Return (X, Y) of the center of cell containing provided text 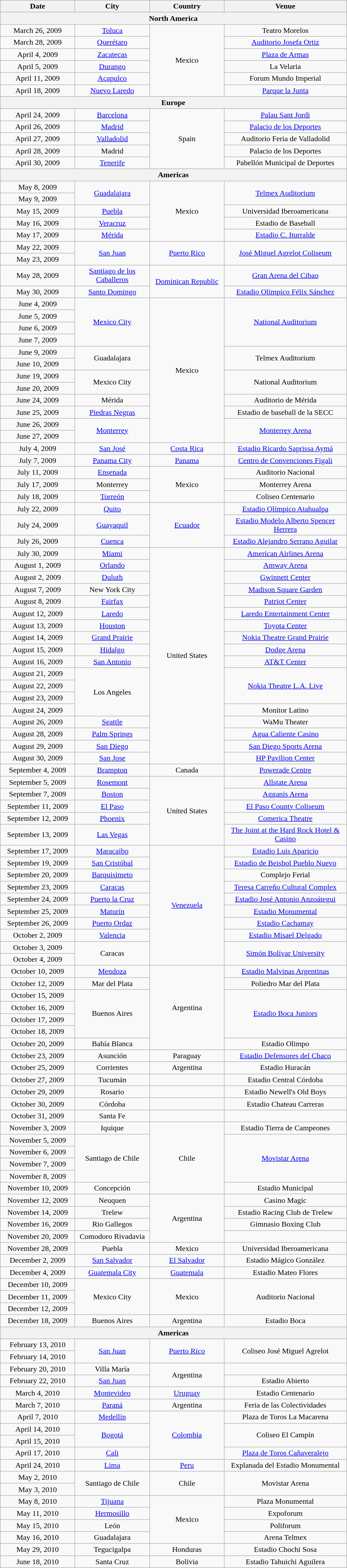
Amway Arena (285, 565)
Allstate Arena (285, 782)
Hidalgo (112, 650)
El Paso County Coliseum (285, 806)
Agua Caliente Casino (285, 734)
May 8, 2009 (38, 187)
HP Pavilion Center (285, 758)
February 20, 2010 (38, 1369)
October 15, 2009 (38, 996)
October 27, 2009 (38, 1080)
Estadio Huracán (285, 1068)
Bogotá (112, 1435)
July 26, 2009 (38, 541)
WaMu Theater (285, 722)
October 10, 2009 (38, 971)
Uruguay (187, 1393)
Costa Rica (187, 448)
Orlando (112, 565)
Agganis Arena (285, 794)
Estadio Ricardo Saprissa Aymá (285, 448)
October 18, 2009 (38, 1032)
November 6, 2009 (38, 1152)
Estadio de Beisbol Pueblo Nuevo (285, 863)
September 24, 2009 (38, 899)
Parque la Junta (285, 91)
Casino Magic (285, 1200)
Estadio Mágico González (285, 1260)
August 1, 2009 (38, 565)
Gimnasio Boxing Club (285, 1224)
October 17, 2009 (38, 1020)
Boston (112, 794)
Estadio Racing Club de Trelew (285, 1212)
December 2, 2009 (38, 1260)
Guatemala City (112, 1272)
December 18, 2009 (38, 1321)
September 4, 2009 (38, 770)
June 4, 2009 (38, 304)
Poliforum (285, 1526)
Estadio Chochi Sosa (285, 1550)
Piedras Negras (112, 412)
Dodge Arena (285, 650)
Peru (187, 1465)
Expoforum (285, 1513)
Dominican Republic (187, 282)
June 6, 2009 (38, 328)
April 24, 2009 (38, 115)
Laredo (112, 614)
Houston (112, 626)
Hermosillo (112, 1513)
September 19, 2009 (38, 863)
Country (187, 6)
Veracruz (112, 223)
May 11, 2010 (38, 1513)
Coliseo José Miguel Agrelot (285, 1351)
October 20, 2009 (38, 1044)
Villa María (112, 1369)
Estadio Luis Aparicio (285, 851)
April 27, 2009 (38, 139)
Tenerife (112, 163)
Neuquen (112, 1200)
Las Vegas (112, 835)
August 28, 2009 (38, 734)
Durango (112, 66)
August 16, 2009 (38, 662)
Brampton (112, 770)
November 3, 2009 (38, 1128)
Estadio Tierra de Campeones (285, 1128)
Ensenada (112, 472)
Plaza de Armas (285, 54)
May 15, 2009 (38, 211)
Date (38, 6)
Santiago de los Caballeros (112, 275)
Córdoba (112, 1104)
October 12, 2009 (38, 984)
Estadio Central Córdoba (285, 1080)
Rosario (112, 1092)
June 9, 2009 (38, 352)
June 18, 2010 (38, 1562)
Coliseo Centenario (285, 497)
April 7, 2010 (38, 1417)
Zacatecas (112, 54)
Estadio Cachamay (285, 923)
Palm Springs (112, 734)
San Jose (112, 758)
April 17, 2010 (38, 1453)
Europe (173, 103)
September 13, 2009 (38, 835)
Toyota Center (285, 626)
Estadio Mateo Flores (285, 1272)
May 15, 2010 (38, 1526)
November 8, 2009 (38, 1176)
April 11, 2009 (38, 78)
San Diego Sports Arena (285, 746)
December 10, 2009 (38, 1284)
Teresa Carreño Cultural Complex (285, 887)
September 20, 2009 (38, 875)
Pabellón Municipal de Deportes (285, 163)
Comodoro Rivadavia (112, 1236)
August 2, 2009 (38, 578)
León (112, 1526)
Estadio Newell's Old Boys (285, 1092)
November 5, 2009 (38, 1140)
Honduras (187, 1550)
February 13, 2010 (38, 1345)
El Paso (112, 806)
Tijuana (112, 1501)
Miami (112, 553)
June 5, 2009 (38, 316)
July 17, 2009 (38, 484)
Coliseo El Campín (285, 1435)
May 16, 2009 (38, 223)
November 10, 2009 (38, 1188)
Santa Cruz (112, 1562)
Feria de las Colectividades (285, 1405)
North America (173, 18)
City (112, 6)
Estadio Alejandro Serrano Aguilar (285, 541)
Puerto Ordaz (112, 923)
Iquique (112, 1128)
February 22, 2010 (38, 1381)
November 16, 2009 (38, 1224)
Estadio Tahuichi Aguilera (285, 1562)
August 30, 2009 (38, 758)
Rosemont (112, 782)
Palau Sant Jordi (285, 115)
August 14, 2009 (38, 638)
November 7, 2009 (38, 1164)
July 18, 2009 (38, 497)
Estadio Olimpo (285, 1044)
Estadio Boca Juniors (285, 1014)
May 28, 2009 (38, 275)
Gran Arena del Cibao (285, 275)
October 4, 2009 (38, 959)
Corrientes (112, 1068)
Gwinnett Center (285, 578)
San Antonio (112, 662)
Powerade Centre (285, 770)
December 12, 2009 (38, 1309)
July 24, 2009 (38, 525)
Rio Gallegos (112, 1224)
Estadio Misael Delgado (285, 935)
Explanada del Estadio Monumental (285, 1465)
April 18, 2009 (38, 91)
Estadio C. Iturralde (285, 235)
Comerica Theatre (285, 818)
Los Angeles (112, 692)
Nuevo Laredo (112, 91)
Bolivia (187, 1562)
Barquisimeto (112, 875)
December 11, 2009 (38, 1296)
April 30, 2009 (38, 163)
April 15, 2010 (38, 1441)
May 2, 2010 (38, 1477)
May 3, 2010 (38, 1489)
September 12, 2009 (38, 818)
May 22, 2009 (38, 247)
José Miguel Agrelot Coliseum (285, 253)
May 16, 2010 (38, 1538)
Maturín (112, 911)
Spain (187, 139)
El Salvador (187, 1260)
Bahía Blanca (112, 1044)
Paraguay (187, 1056)
September 26, 2009 (38, 923)
Estadio Monumental (285, 911)
December 4, 2009 (38, 1272)
October 31, 2009 (38, 1116)
September 23, 2009 (38, 887)
May 29, 2010 (38, 1550)
Panama City (112, 460)
San Cristóbal (112, 863)
Auditorio Josefa Ortiz (285, 42)
April 24, 2010 (38, 1465)
Estadio Modelo Alberto Spencer Herrera (285, 525)
March 7, 2010 (38, 1405)
October 25, 2009 (38, 1068)
Tucumán (112, 1080)
The Joint at the Hard Rock Hotel & Casino (285, 835)
Estadio Chateau Carreras (285, 1104)
Toluca (112, 30)
June 26, 2009 (38, 424)
Asunción (112, 1056)
Estadio José Antonio Anzoátegui (285, 899)
Santo Domingo (112, 292)
Teatro Morelos (285, 30)
Venezuela (187, 905)
February 14, 2010 (38, 1357)
Maracaibo (112, 851)
June 19, 2009 (38, 376)
Grand Prairie (112, 638)
Ecuador (187, 525)
Duluth (112, 578)
October 23, 2009 (38, 1056)
Canada (187, 770)
Cuenca (112, 541)
Quito (112, 509)
June 7, 2009 (38, 340)
Poliedro Mar del Plata (285, 984)
Venue (285, 6)
Phoenix (112, 818)
Estadio Municipal (285, 1188)
Estadio Malvinas Argentinas (285, 971)
Forum Mundo Imperial (285, 78)
Arena Telmex (285, 1538)
Auditorio Feria de Valladolid (285, 139)
Mendoza (112, 971)
Colombia (187, 1435)
November 14, 2009 (38, 1212)
Plaza de Toros La Macarena (285, 1417)
Plaza de Toros Cañaveralejo (285, 1453)
May 23, 2009 (38, 259)
Estadio de Baseball (285, 223)
May 17, 2009 (38, 235)
October 30, 2009 (38, 1104)
August 12, 2009 (38, 614)
Nokia Theatre L.A. Live (285, 686)
Patriot Center (285, 602)
Concepción (112, 1188)
July 30, 2009 (38, 553)
August 13, 2009 (38, 626)
August 22, 2009 (38, 686)
May 30, 2009 (38, 292)
August 21, 2009 (38, 674)
Paraná (112, 1405)
August 24, 2009 (38, 710)
American Airlines Arena (285, 553)
March 4, 2010 (38, 1393)
Plaza Monumental (285, 1501)
August 15, 2009 (38, 650)
Monitor Latino (285, 710)
June 10, 2009 (38, 364)
July 7, 2009 (38, 460)
June 20, 2009 (38, 388)
September 7, 2009 (38, 794)
October 3, 2009 (38, 947)
September 25, 2009 (38, 911)
Estadio Boca (285, 1321)
Trelew (112, 1212)
Medellín (112, 1417)
Simón Bolívar University (285, 953)
June 27, 2009 (38, 436)
Auditorio de Mérida (285, 400)
November 12, 2009 (38, 1200)
Montevideo (112, 1393)
Estadio Olímpico Félix Sánchez (285, 292)
April 26, 2009 (38, 127)
New York City (112, 590)
Valladolid (112, 139)
April 5, 2009 (38, 66)
Acapulco (112, 78)
Estadio de baseball de la SECC (285, 412)
Santa Fe (112, 1116)
Madison Square Garden (285, 590)
Torreón (112, 497)
October 29, 2009 (38, 1092)
Mar del Plata (112, 984)
San José (112, 448)
Estadio Defensores del Chaco (285, 1056)
Guayaquil (112, 525)
Estadio Abierto (285, 1381)
San Diego (112, 746)
Tegucigalpa (112, 1550)
Estadio Olímpico Atahualpa (285, 509)
May 9, 2009 (38, 199)
San Salvador (112, 1260)
April 4, 2009 (38, 54)
Puerto la Cruz (112, 899)
Seattle (112, 722)
May 8, 2010 (38, 1501)
November 28, 2009 (38, 1248)
March 28, 2009 (38, 42)
Panama (187, 460)
October 16, 2009 (38, 1008)
Lima (112, 1465)
June 25, 2009 (38, 412)
June 24, 2009 (38, 400)
October 2, 2009 (38, 935)
August 8, 2009 (38, 602)
November 20, 2009 (38, 1236)
Fairfax (112, 602)
August 23, 2009 (38, 698)
Guatemala (187, 1272)
July 22, 2009 (38, 509)
AT&T Center (285, 662)
Cali (112, 1453)
August 29, 2009 (38, 746)
April 14, 2010 (38, 1429)
March 26, 2009 (38, 30)
July 4, 2009 (38, 448)
July 11, 2009 (38, 472)
Centro de Convenciones Figali (285, 460)
April 28, 2009 (38, 151)
La Velaria (285, 66)
August 26, 2009 (38, 722)
Estadio Centenario (285, 1393)
September 5, 2009 (38, 782)
September 11, 2009 (38, 806)
Querétaro (112, 42)
September 17, 2009 (38, 851)
Laredo Entertainment Center (285, 614)
Valencia (112, 935)
August 7, 2009 (38, 590)
Complejo Ferial (285, 875)
Barcelona (112, 115)
Nokia Theatre Grand Prairie (285, 638)
